Locate the cell with the specified text and output its (X, Y) center coordinate. 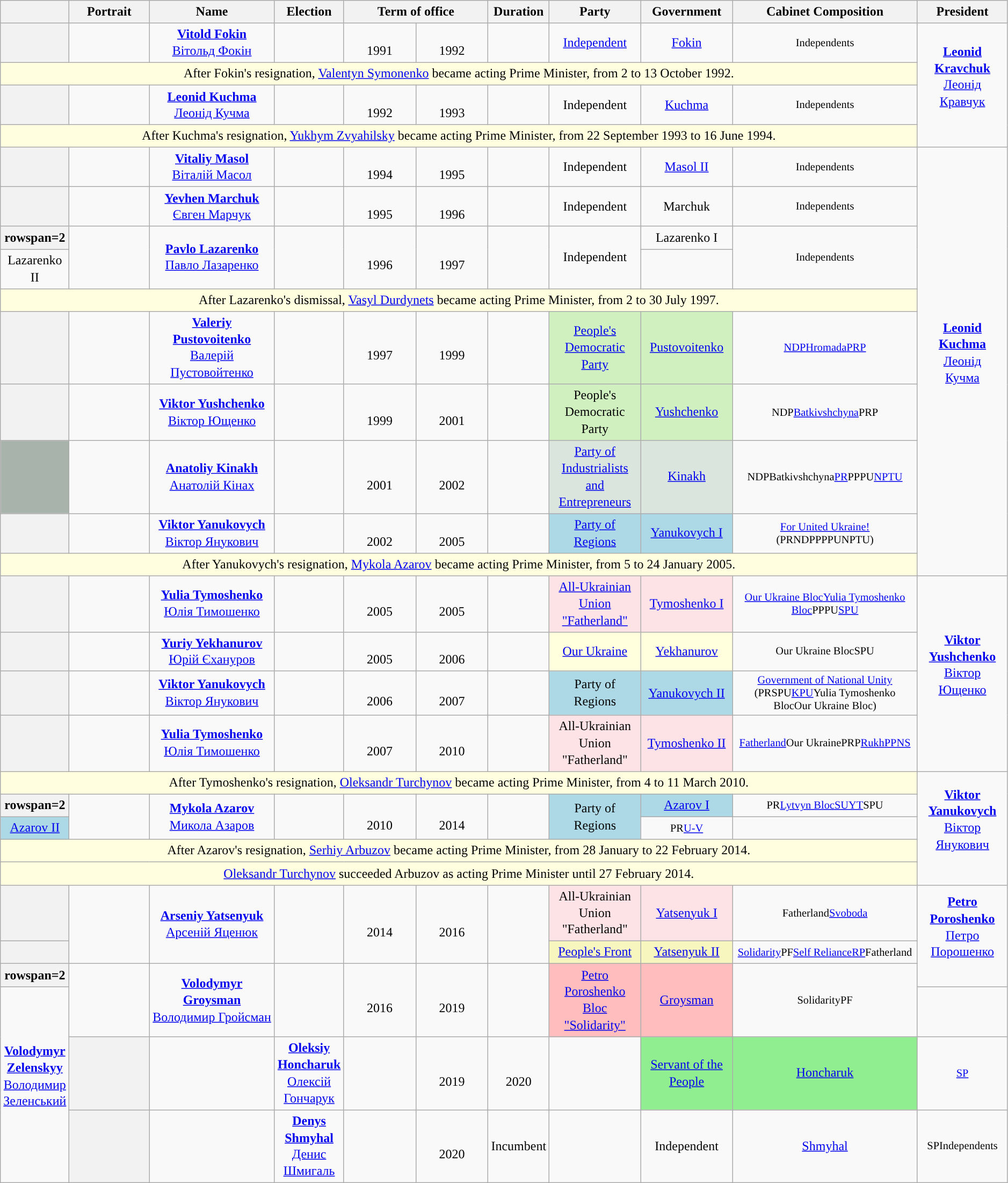
Vitaliy MasolВіталій Масол (212, 167)
After Azarov's resignation, Serhiy Arbuzov became acting Prime Minister, from 28 January to 22 February 2014. (459, 851)
Yanukovych I (686, 533)
Party of Industrialists and Entrepreneurs (595, 477)
Yekhanurov (686, 651)
For United Ukraine!(PRNDPPPPUNPTU) (825, 533)
Duration (519, 12)
Denys ShmyhalДенис Шмигаль (309, 1146)
Azarov I (686, 805)
Yatsenyuk II (686, 953)
Pavlo LazarenkoПавло Лазаренко (212, 257)
Vitold FokinВітольд Фокін (212, 43)
PRU-V (686, 828)
Cabinet Composition (825, 12)
Arseniy YatsenyukАрсеній Яценюк (212, 924)
Petro Poroshenko Bloc"Solidarity" (595, 1000)
Yanukovych II (686, 693)
Oleksiy HoncharukОлексій Гончарук (309, 1073)
Yevhen MarchukЄвген Марчук (212, 206)
Servant of the People (686, 1073)
Tymoshenko II (686, 744)
Election (309, 12)
Mykola AzarovМикола Азаров (212, 817)
Azarov II (35, 828)
Lazarenko II (35, 269)
After Lazarenko's dismissal, Vasyl Durdynets became acting Prime Minister, from 2 to 30 July 1997. (459, 300)
SP (962, 1073)
Lazarenko I (686, 237)
Yushchenko (686, 413)
Our Ukraine BlocYulia Tymoshenko BlocPPPUSPU (825, 604)
Volodymyr GroysmanВолодимир Гройсман (212, 1000)
Party (595, 12)
ViktorYanukovychВікторЯнукович (962, 828)
NDPBatkivshchynaPRPPPUNPTU (825, 477)
Kuchma (686, 105)
Anatoliy KinakhАнатолій Кінах (212, 477)
SolidarityPF (825, 1000)
Term of office (416, 12)
Groysman (686, 1000)
1991 (380, 43)
After Yanukovych's resignation, Mykola Azarov became acting Prime Minister, from 5 to 24 January 2005. (459, 564)
Masol II (686, 167)
Kinakh (686, 477)
After Fokin's resignation, Valentyn Symonenko became acting Prime Minister, from 2 to 13 October 1992. (459, 74)
SolidarityPFSelf RelianceRPFatherland (825, 953)
LeonidKuchmaЛеонідКучма (962, 361)
Incumbent (519, 1146)
Name (212, 12)
1993 (452, 105)
After Tymoshenko's resignation, Oleksandr Turchynov became acting Prime Minister, from 4 to 11 March 2010. (459, 783)
Oleksandr Turchynov succeeded Arbuzov as acting Prime Minister until 27 February 2014. (459, 874)
After Kuchma's resignation, Yukhym Zvyahilsky became acting Prime Minister, from 22 September 1993 to 16 June 1994. (459, 136)
People's Front (595, 953)
FatherlandOur UkrainePRPRukhPPNS (825, 744)
Yatsenyuk I (686, 913)
PetroPoroshenkoПетроПорошенко (962, 936)
VolodymyrZelenskyyВолодимирЗеленський (35, 1084)
PRLytvyn BlocSUYTSPU (825, 805)
1994 (380, 167)
Valeriy PustovoitenkoВалерій Пустовойтенко (212, 348)
Tymoshenko I (686, 604)
NDPBatkivshchynaPRP (825, 413)
Shmyhal (825, 1146)
Pustovoitenko (686, 348)
NDPHromadaPRP (825, 348)
Our Ukraine (595, 651)
Honcharuk (825, 1073)
Viktor YushchenkoВіктор Ющенко (212, 413)
ViktorYushchenkoВікторЮщенко (962, 673)
Government of National Unity(PRSPUKPUYulia Tymoshenko BlocOur Ukraine Bloc) (825, 693)
Our Ukraine BlocSPU (825, 651)
LeonidKravchukЛеонідКравчук (962, 85)
FatherlandSvoboda (825, 913)
Fokin (686, 43)
Portrait (110, 12)
Government (686, 12)
President (962, 12)
SPIndependents (962, 1146)
Leonid KuchmaЛеонід Кучма (212, 105)
Marchuk (686, 206)
Yuriy YekhanurovЮрій Єхануров (212, 651)
